Identify which cell holds the provided text, then report its [x, y] central coordinate. 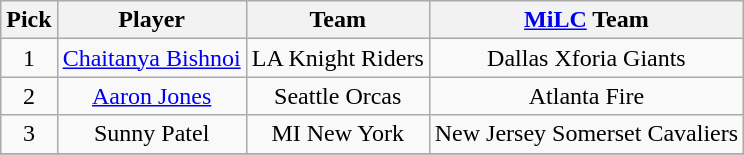
3 [29, 134]
Team [338, 20]
Aaron Jones [152, 96]
MiLC Team [586, 20]
Pick [29, 20]
Chaitanya Bishnoi [152, 58]
2 [29, 96]
1 [29, 58]
New Jersey Somerset Cavaliers [586, 134]
Sunny Patel [152, 134]
Atlanta Fire [586, 96]
Player [152, 20]
Seattle Orcas [338, 96]
Dallas Xforia Giants [586, 58]
LA Knight Riders [338, 58]
MI New York [338, 134]
